Return the (x, y) coordinate for the center point of the cell that contains the specified text.  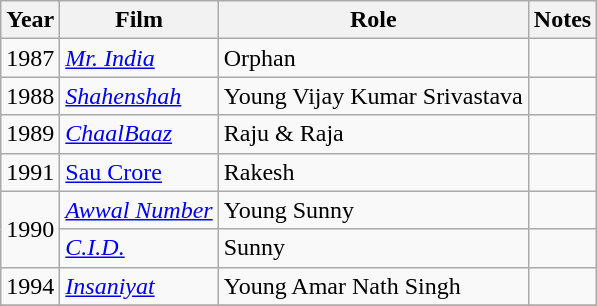
Notes (562, 20)
C.I.D. (139, 248)
1989 (30, 134)
1990 (30, 229)
ChaalBaaz (139, 134)
Sunny (373, 248)
1988 (30, 96)
Insaniyat (139, 286)
1991 (30, 172)
Year (30, 20)
1994 (30, 286)
Shahenshah (139, 96)
Mr. India (139, 58)
Young Vijay Kumar Srivastava (373, 96)
Sau Crore (139, 172)
Young Sunny (373, 210)
Film (139, 20)
Rakesh (373, 172)
Young Amar Nath Singh (373, 286)
Orphan (373, 58)
Raju & Raja (373, 134)
Role (373, 20)
Awwal Number (139, 210)
1987 (30, 58)
